Find where the given text appears and provide that cell's center as [X, Y] coordinate. 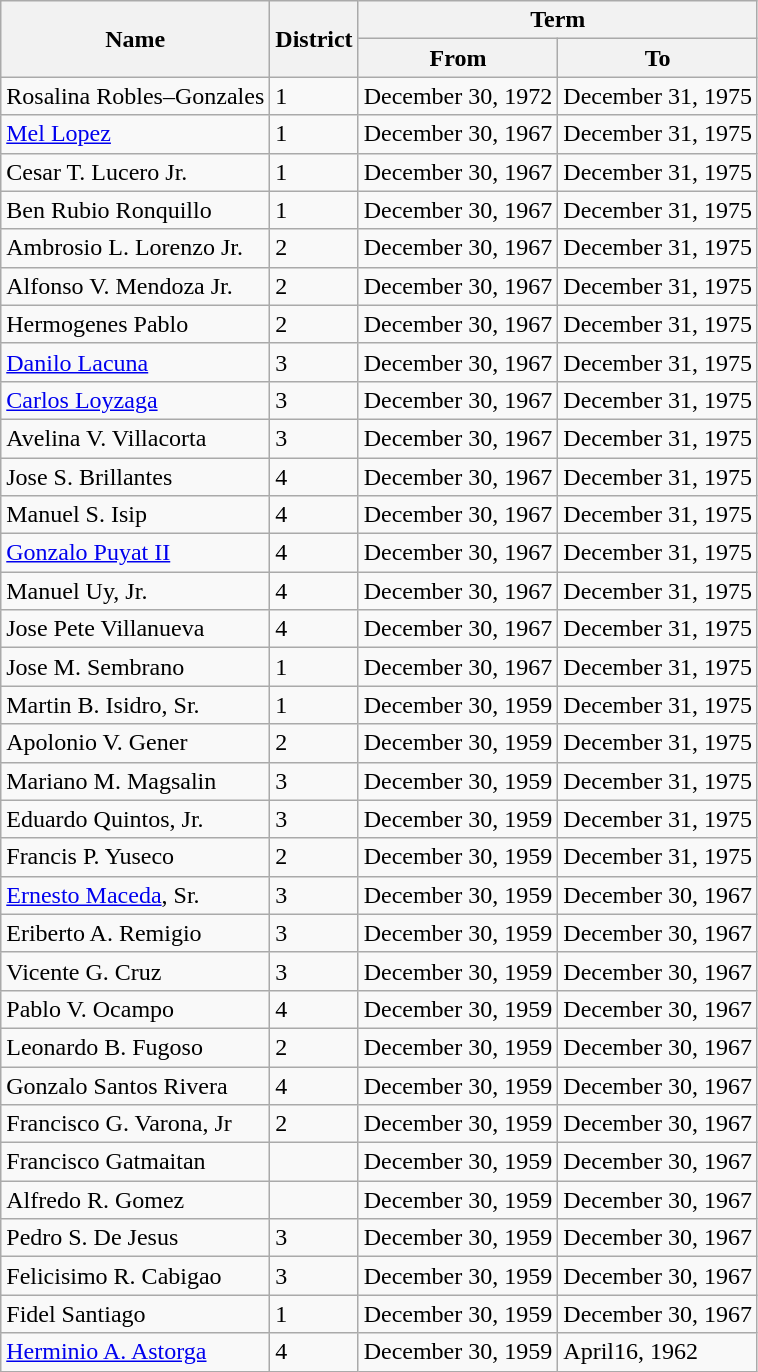
Jose Pete Villanueva [136, 629]
Felicisimo R. Cabigao [136, 1276]
Eduardo Quintos, Jr. [136, 819]
Ambrosio L. Lorenzo Jr. [136, 248]
Ben Rubio Ronquillo [136, 210]
Alfredo R. Gomez [136, 1200]
Term [558, 20]
Carlos Loyzaga [136, 400]
Francisco G. Varona, Jr [136, 1124]
Ernesto Maceda, Sr. [136, 895]
Pablo V. Ocampo [136, 1009]
Vicente G. Cruz [136, 971]
Alfonso V. Mendoza Jr. [136, 286]
Leonardo B. Fugoso [136, 1047]
Hermogenes Pablo [136, 324]
Cesar T. Lucero Jr. [136, 172]
Mel Lopez [136, 134]
Gonzalo Santos Rivera [136, 1085]
District [314, 39]
Eriberto A. Remigio [136, 933]
April16, 1962 [658, 1352]
Manuel S. Isip [136, 515]
December 30, 1972 [458, 96]
Francisco Gatmaitan [136, 1162]
Mariano M. Magsalin [136, 781]
Gonzalo Puyat II [136, 553]
Danilo Lacuna [136, 362]
Francis P. Yuseco [136, 857]
Pedro S. De Jesus [136, 1238]
To [658, 58]
Herminio A. Astorga [136, 1352]
Rosalina Robles–Gonzales [136, 96]
Name [136, 39]
Avelina V. Villacorta [136, 438]
Fidel Santiago [136, 1314]
Martin B. Isidro, Sr. [136, 705]
Apolonio V. Gener [136, 743]
Manuel Uy, Jr. [136, 591]
Jose M. Sembrano [136, 667]
Jose S. Brillantes [136, 477]
From [458, 58]
